Determine the (X, Y) coordinate at the center of the cell enclosing the given text.  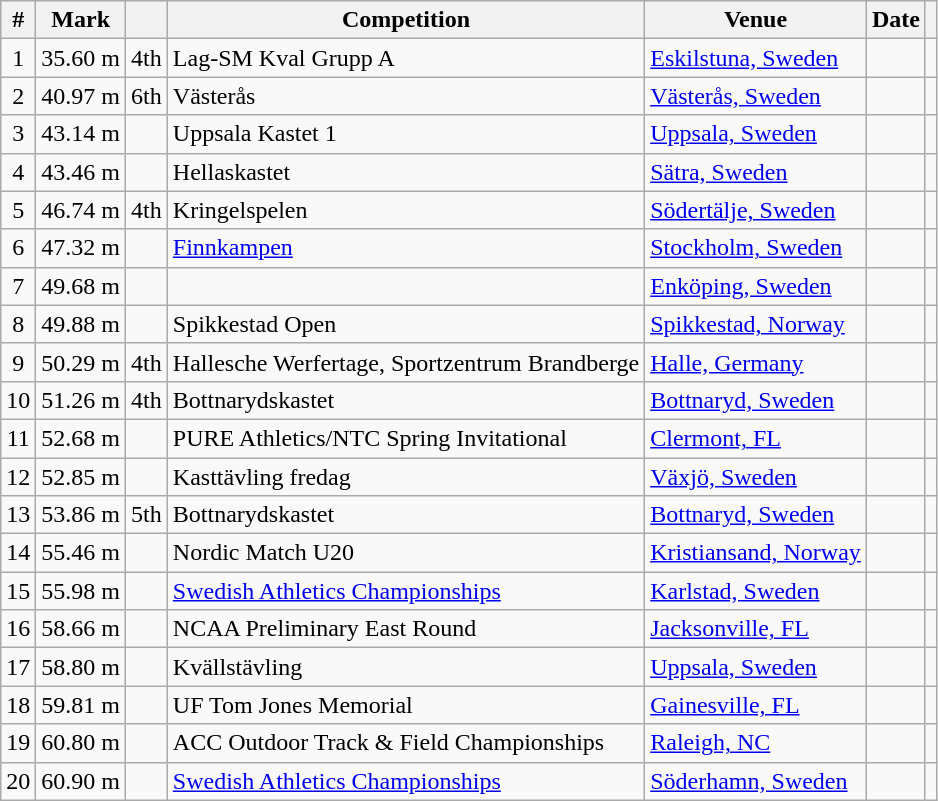
Kasttävling fredag (406, 477)
Södertälje, Sweden (756, 210)
UF Tom Jones Memorial (406, 705)
9 (18, 362)
Västerås, Sweden (756, 96)
7 (18, 286)
Halle, Germany (756, 362)
Enköping, Sweden (756, 286)
12 (18, 477)
50.29 m (81, 362)
ACC Outdoor Track & Field Championships (406, 743)
2 (18, 96)
Västerås (406, 96)
Jacksonville, FL (756, 629)
8 (18, 324)
11 (18, 438)
35.60 m (81, 58)
3 (18, 134)
Competition (406, 20)
16 (18, 629)
10 (18, 400)
Kristiansand, Norway (756, 553)
PURE Athletics/NTC Spring Invitational (406, 438)
Eskilstuna, Sweden (756, 58)
Stockholm, Sweden (756, 248)
15 (18, 591)
NCAA Preliminary East Round (406, 629)
Uppsala Kastet 1 (406, 134)
Sätra, Sweden (756, 172)
49.68 m (81, 286)
60.80 m (81, 743)
Hallesche Werfertage, Sportzentrum Brandberge (406, 362)
# (18, 20)
Karlstad, Sweden (756, 591)
Hellaskastet (406, 172)
Date (896, 20)
4 (18, 172)
19 (18, 743)
40.97 m (81, 96)
55.46 m (81, 553)
55.98 m (81, 591)
Kringelspelen (406, 210)
5th (147, 515)
13 (18, 515)
59.81 m (81, 705)
14 (18, 553)
Kvällstävling (406, 667)
51.26 m (81, 400)
58.80 m (81, 667)
Venue (756, 20)
46.74 m (81, 210)
49.88 m (81, 324)
Raleigh, NC (756, 743)
52.85 m (81, 477)
52.68 m (81, 438)
60.90 m (81, 781)
53.86 m (81, 515)
Söderhamn, Sweden (756, 781)
58.66 m (81, 629)
Lag-SM Kval Grupp A (406, 58)
6th (147, 96)
Växjö, Sweden (756, 477)
20 (18, 781)
1 (18, 58)
Spikkestad Open (406, 324)
43.46 m (81, 172)
17 (18, 667)
47.32 m (81, 248)
Mark (81, 20)
Gainesville, FL (756, 705)
Finnkampen (406, 248)
Spikkestad, Norway (756, 324)
43.14 m (81, 134)
Nordic Match U20 (406, 553)
5 (18, 210)
18 (18, 705)
Clermont, FL (756, 438)
6 (18, 248)
